Identify which cell holds the provided text, then report its [X, Y] central coordinate. 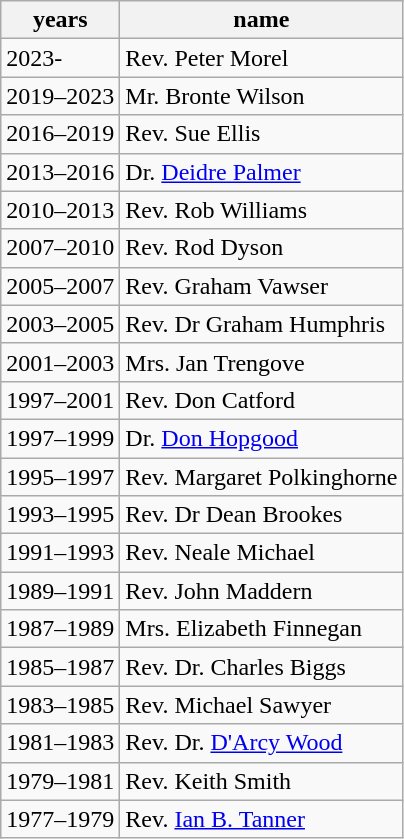
1997–1999 [60, 438]
Mr. Bronte Wilson [262, 96]
Rev. Ian B. Tanner [262, 819]
2010–2013 [60, 210]
1993–1995 [60, 515]
1979–1981 [60, 781]
1995–1997 [60, 477]
1981–1983 [60, 743]
2007–2010 [60, 248]
Rev. John Maddern [262, 591]
2019–2023 [60, 96]
Dr. Don Hopgood [262, 438]
Rev. Rod Dyson [262, 248]
Rev. Keith Smith [262, 781]
name [262, 20]
1983–1985 [60, 705]
Mrs. Elizabeth Finnegan [262, 629]
Mrs. Jan Trengove [262, 362]
2001–2003 [60, 362]
Rev. Michael Sawyer [262, 705]
1997–2001 [60, 400]
Rev. Rob Williams [262, 210]
Rev. Neale Michael [262, 553]
2013–2016 [60, 172]
Rev. Peter Morel [262, 58]
1977–1979 [60, 819]
Rev. Dr. D'Arcy Wood [262, 743]
Dr. Deidre Palmer [262, 172]
Rev. Don Catford [262, 400]
2005–2007 [60, 286]
1985–1987 [60, 667]
Rev. Dr Dean Brookes [262, 515]
2023- [60, 58]
1991–1993 [60, 553]
Rev. Graham Vawser [262, 286]
Rev. Sue Ellis [262, 134]
2003–2005 [60, 324]
1989–1991 [60, 591]
years [60, 20]
2016–2019 [60, 134]
Rev. Dr Graham Humphris [262, 324]
Rev. Margaret Polkinghorne [262, 477]
1987–1989 [60, 629]
Rev. Dr. Charles Biggs [262, 667]
